Capture the cell that displays the provided text and extract its (x, y) central coordinate. 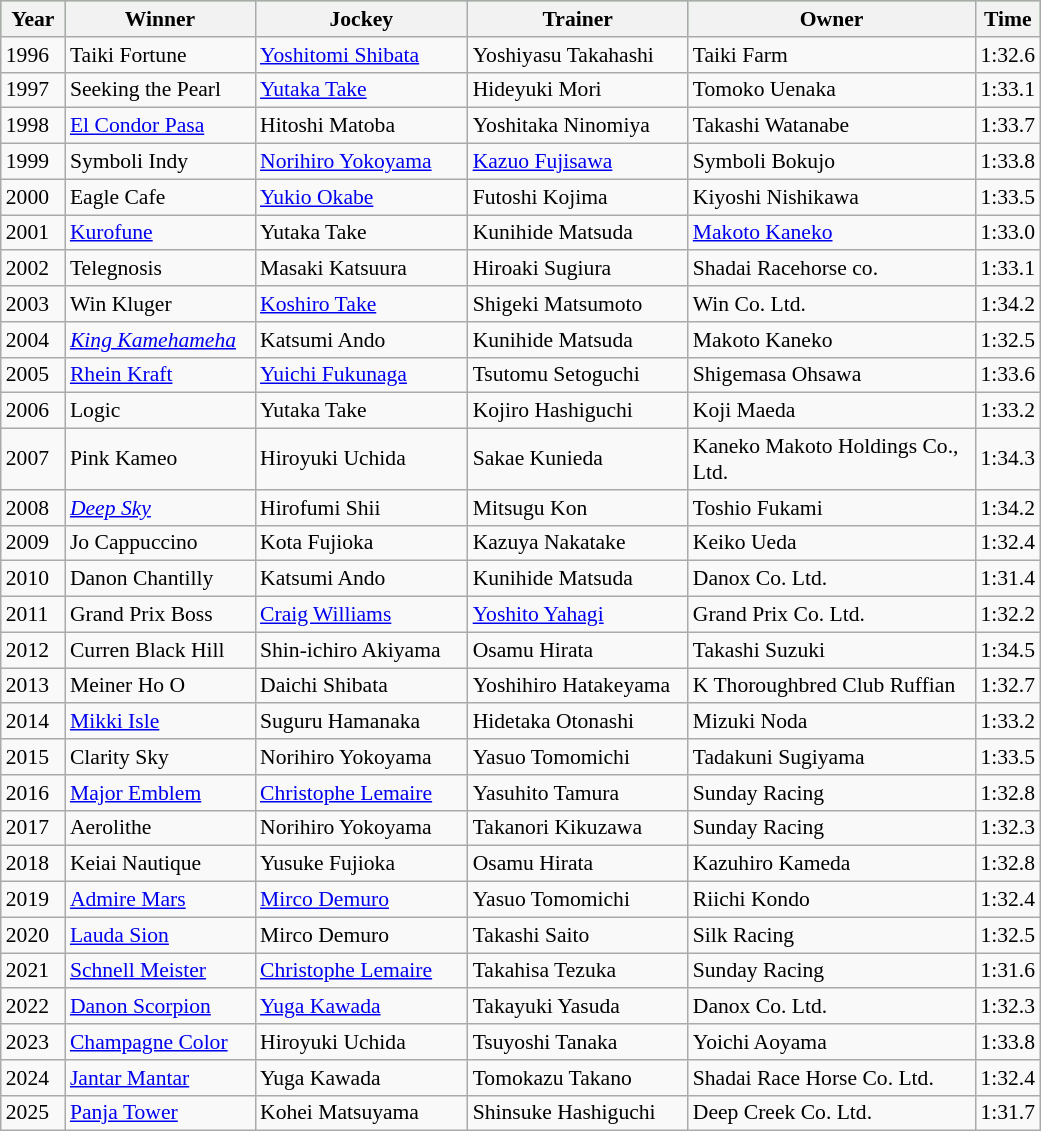
1999 (33, 162)
El Condor Pasa (160, 126)
Lauda Sion (160, 935)
1:33.6 (1008, 375)
1998 (33, 126)
Riichi Kondo (832, 900)
2018 (33, 864)
Symboli Bokujo (832, 162)
1:33.7 (1008, 126)
2011 (33, 615)
2009 (33, 543)
Tomoko Uenaka (832, 90)
Silk Racing (832, 935)
Tomokazu Takano (578, 1078)
Kota Fujioka (362, 543)
Pink Kameo (160, 460)
Masaki Katsuura (362, 269)
Shinsuke Hashiguchi (578, 1113)
1:33.0 (1008, 233)
2006 (33, 411)
2024 (33, 1078)
2002 (33, 269)
Sakae Kunieda (578, 460)
Takayuki Yasuda (578, 1007)
Grand Prix Boss (160, 615)
2003 (33, 304)
1:32.7 (1008, 686)
Yoshitaka Ninomiya (578, 126)
Curren Black Hill (160, 650)
Jo Cappuccino (160, 543)
1:34.5 (1008, 650)
Shigemasa Ohsawa (832, 375)
2007 (33, 460)
Eagle Cafe (160, 197)
Tsutomu Setoguchi (578, 375)
Taiki Fortune (160, 55)
2017 (33, 828)
King Kamehameha (160, 340)
Owner (832, 19)
Winner (160, 19)
Meiner Ho O (160, 686)
Win Kluger (160, 304)
Shadai Racehorse co. (832, 269)
Kazuo Fujisawa (578, 162)
2023 (33, 1042)
Hiroaki Sugiura (578, 269)
1996 (33, 55)
Craig Williams (362, 615)
Grand Prix Co. Ltd. (832, 615)
Futoshi Kojima (578, 197)
Yoshihiro Hatakeyama (578, 686)
Koshiro Take (362, 304)
2000 (33, 197)
Yoshiyasu Takahashi (578, 55)
Hideyuki Mori (578, 90)
Keiko Ueda (832, 543)
Kaneko Makoto Holdings Co., Ltd. (832, 460)
Mizuki Noda (832, 722)
Yasuhito Tamura (578, 793)
Taiki Farm (832, 55)
Yukio Okabe (362, 197)
Kazuhiro Kameda (832, 864)
2022 (33, 1007)
Symboli Indy (160, 162)
Clarity Sky (160, 757)
Deep Creek Co. Ltd. (832, 1113)
Year (33, 19)
Mikki Isle (160, 722)
Yusuke Fujioka (362, 864)
1:31.4 (1008, 579)
Koji Maeda (832, 411)
Kurofune (160, 233)
1:31.6 (1008, 971)
2025 (33, 1113)
Yoichi Aoyama (832, 1042)
Yoshito Yahagi (578, 615)
2004 (33, 340)
Kiyoshi Nishikawa (832, 197)
Admire Mars (160, 900)
Hidetaka Otonashi (578, 722)
1:34.3 (1008, 460)
Aerolithe (160, 828)
Hitoshi Matoba (362, 126)
Time (1008, 19)
1997 (33, 90)
Shin-ichiro Akiyama (362, 650)
Telegnosis (160, 269)
2001 (33, 233)
Yuichi Fukunaga (362, 375)
Takashi Suzuki (832, 650)
Seeking the Pearl (160, 90)
Shigeki Matsumoto (578, 304)
Jantar Mantar (160, 1078)
Daichi Shibata (362, 686)
K Thoroughbred Club Ruffian (832, 686)
1:32.6 (1008, 55)
Shadai Race Horse Co. Ltd. (832, 1078)
Keiai Nautique (160, 864)
Takashi Saito (578, 935)
Panja Tower (160, 1113)
Takanori Kikuzawa (578, 828)
Danon Chantilly (160, 579)
Win Co. Ltd. (832, 304)
1:31.7 (1008, 1113)
2016 (33, 793)
Kohei Matsuyama (362, 1113)
Danon Scorpion (160, 1007)
Jockey (362, 19)
Takashi Watanabe (832, 126)
Kojiro Hashiguchi (578, 411)
2019 (33, 900)
2015 (33, 757)
Schnell Meister (160, 971)
Hirofumi Shii (362, 508)
2012 (33, 650)
2010 (33, 579)
Deep Sky (160, 508)
Tadakuni Sugiyama (832, 757)
2020 (33, 935)
Suguru Hamanaka (362, 722)
Kazuya Nakatake (578, 543)
2014 (33, 722)
2013 (33, 686)
1:32.2 (1008, 615)
Mitsugu Kon (578, 508)
2021 (33, 971)
Tsuyoshi Tanaka (578, 1042)
Trainer (578, 19)
Rhein Kraft (160, 375)
Champagne Color (160, 1042)
Toshio Fukami (832, 508)
Takahisa Tezuka (578, 971)
Major Emblem (160, 793)
2005 (33, 375)
2008 (33, 508)
Yoshitomi Shibata (362, 55)
Logic (160, 411)
